Return the (X, Y) coordinate for the center point of the cell that contains the specified text.  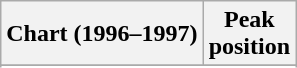
Chart (1996–1997) (102, 34)
Peakposition (249, 34)
